From the cell containing the given text, extract its center point as (X, Y) coordinate. 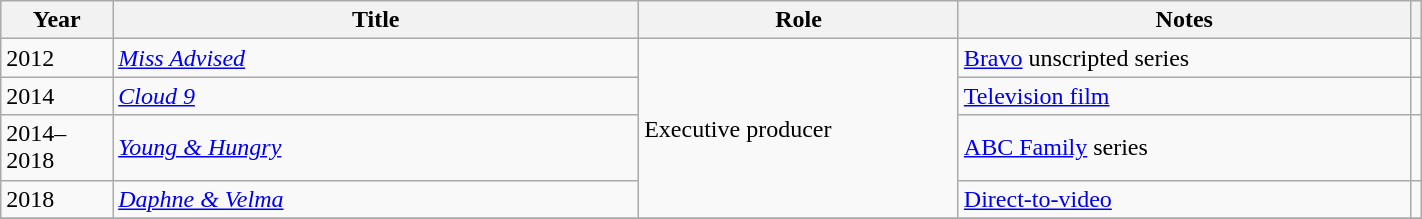
Notes (1184, 20)
2014 (57, 96)
Bravo unscripted series (1184, 58)
Role (799, 20)
2014–2018 (57, 148)
Miss Advised (376, 58)
ABC Family series (1184, 148)
Television film (1184, 96)
Young & Hungry (376, 148)
Cloud 9 (376, 96)
Executive producer (799, 128)
Direct-to-video (1184, 199)
Year (57, 20)
2018 (57, 199)
2012 (57, 58)
Title (376, 20)
Daphne & Velma (376, 199)
